Determine the [x, y] coordinate at the center of the cell enclosing the given text.  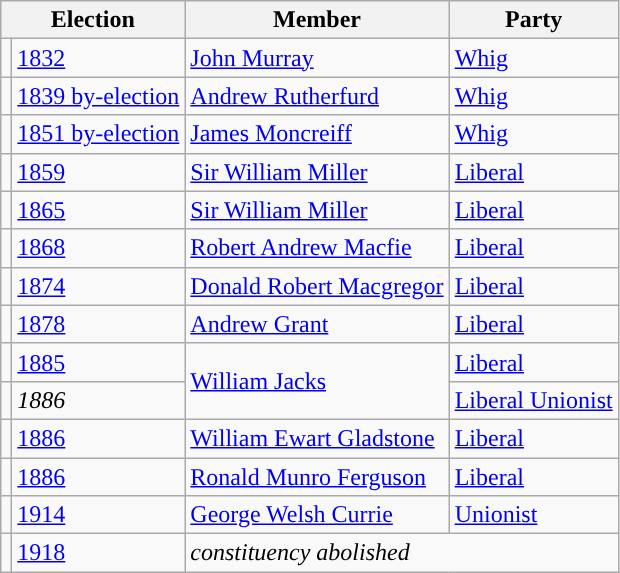
Unionist [534, 515]
Liberal Unionist [534, 400]
Robert Andrew Macfie [317, 248]
1878 [98, 324]
James Moncreiff [317, 134]
Andrew Grant [317, 324]
constituency abolished [402, 553]
Party [534, 20]
William Jacks [317, 381]
Ronald Munro Ferguson [317, 477]
1851 by-election [98, 134]
Donald Robert Macgregor [317, 286]
1874 [98, 286]
Election [93, 20]
Member [317, 20]
1914 [98, 515]
1885 [98, 362]
William Ewart Gladstone [317, 438]
1918 [98, 553]
1865 [98, 210]
Andrew Rutherfurd [317, 96]
1868 [98, 248]
John Murray [317, 58]
1839 by-election [98, 96]
1859 [98, 172]
George Welsh Currie [317, 515]
1832 [98, 58]
